Return the (X, Y) coordinate for the center point of the cell that contains the specified text.  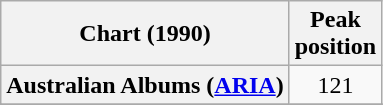
Chart (1990) (145, 34)
121 (335, 85)
Australian Albums (ARIA) (145, 85)
Peakposition (335, 34)
